Scan for the cell matching the given text and deliver its (x, y) coordinate at center. 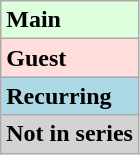
Main (70, 20)
Guest (70, 58)
Recurring (70, 96)
Not in series (70, 134)
